Return the [X, Y] coordinate for the center point of the cell that contains the specified text.  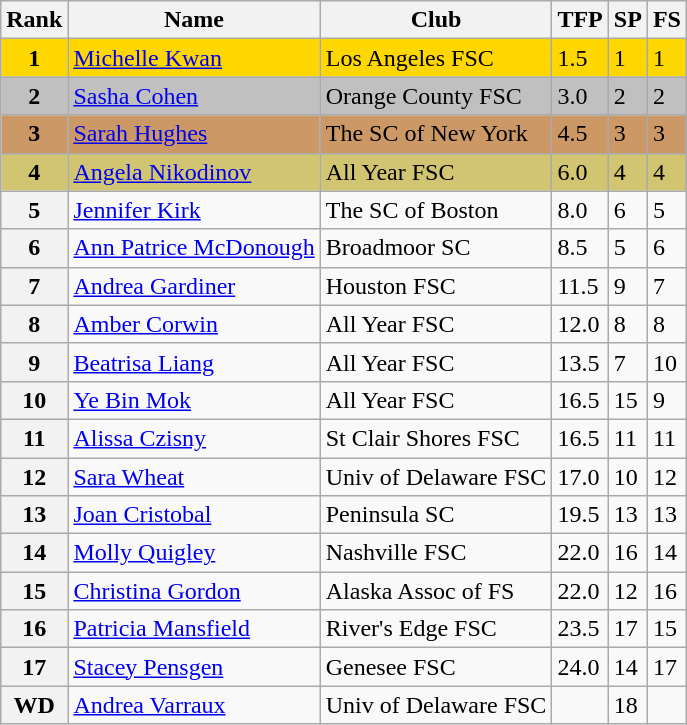
13.5 [580, 362]
Michelle Kwan [194, 58]
Sasha Cohen [194, 96]
Genesee FSC [436, 667]
The SC of New York [436, 134]
12.0 [580, 324]
Andrea Gardiner [194, 286]
6.0 [580, 172]
Alaska Assoc of FS [436, 591]
17.0 [580, 477]
Sara Wheat [194, 477]
Alissa Czisny [194, 438]
24.0 [580, 667]
1.5 [580, 58]
FS [666, 20]
Los Angeles FSC [436, 58]
St Clair Shores FSC [436, 438]
Amber Corwin [194, 324]
11.5 [580, 286]
Molly Quigley [194, 553]
Nashville FSC [436, 553]
The SC of Boston [436, 210]
Name [194, 20]
Beatrisa Liang [194, 362]
Ye Bin Mok [194, 400]
Stacey Pensgen [194, 667]
3.0 [580, 96]
Ann Patrice McDonough [194, 248]
Andrea Varraux [194, 705]
Orange County FSC [436, 96]
TFP [580, 20]
Broadmoor SC [436, 248]
Sarah Hughes [194, 134]
Jennifer Kirk [194, 210]
8.0 [580, 210]
19.5 [580, 515]
4.5 [580, 134]
Christina Gordon [194, 591]
Rank [34, 20]
Peninsula SC [436, 515]
Houston FSC [436, 286]
River's Edge FSC [436, 629]
Joan Cristobal [194, 515]
WD [34, 705]
8.5 [580, 248]
Patricia Mansfield [194, 629]
18 [628, 705]
SP [628, 20]
Angela Nikodinov [194, 172]
Club [436, 20]
23.5 [580, 629]
